Search for the cell housing the specified text and yield its (X, Y) center coordinate. 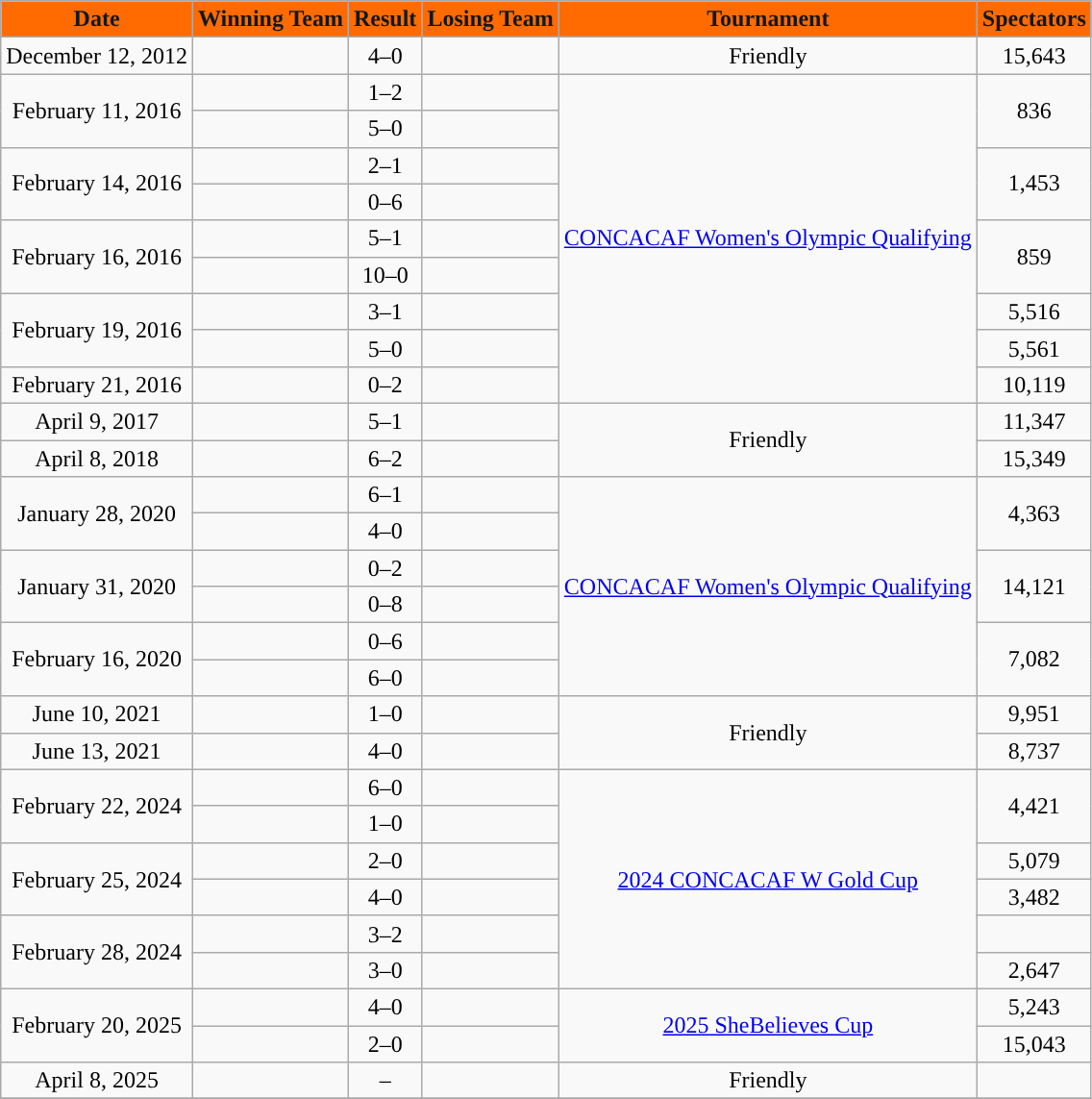
15,643 (1034, 56)
7,082 (1034, 660)
April 8, 2018 (97, 459)
June 10, 2021 (97, 714)
2025 SheBelieves Cup (767, 1025)
15,349 (1034, 459)
859 (1034, 257)
1,453 (1034, 184)
6–2 (385, 459)
836 (1034, 111)
3–1 (385, 312)
January 28, 2020 (97, 513)
2–1 (385, 165)
5,079 (1034, 861)
15,043 (1034, 1043)
3,482 (1034, 897)
3–0 (385, 970)
11,347 (1034, 421)
February 21, 2016 (97, 385)
5,561 (1034, 348)
– (385, 1081)
1–2 (385, 92)
9,951 (1034, 714)
3–2 (385, 934)
February 11, 2016 (97, 111)
10,119 (1034, 385)
4,421 (1034, 806)
February 20, 2025 (97, 1025)
2,647 (1034, 970)
Losing Team (490, 19)
December 12, 2012 (97, 56)
8,737 (1034, 751)
Spectators (1034, 19)
February 16, 2020 (97, 660)
April 9, 2017 (97, 421)
5,243 (1034, 1007)
February 28, 2024 (97, 952)
Date (97, 19)
0–8 (385, 605)
Result (385, 19)
February 22, 2024 (97, 806)
February 14, 2016 (97, 184)
February 25, 2024 (97, 879)
2024 CONCACAF W Gold Cup (767, 879)
10–0 (385, 275)
4,363 (1034, 513)
5,516 (1034, 312)
6–1 (385, 495)
April 8, 2025 (97, 1081)
June 13, 2021 (97, 751)
Winning Team (270, 19)
January 31, 2020 (97, 587)
February 19, 2016 (97, 330)
Tournament (767, 19)
14,121 (1034, 587)
February 16, 2016 (97, 257)
